Scan for the cell matching the given text and deliver its [x, y] coordinate at center. 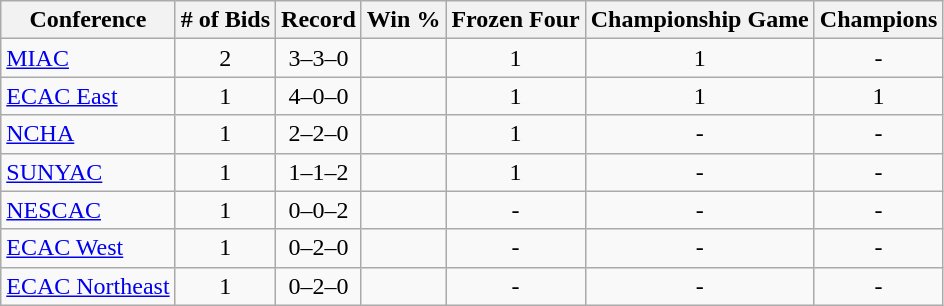
0–0–2 [319, 210]
Win % [404, 20]
Frozen Four [516, 20]
2 [225, 58]
NESCAC [88, 210]
ECAC West [88, 248]
Championship Game [700, 20]
4–0–0 [319, 96]
Champions [878, 20]
1–1–2 [319, 172]
MIAC [88, 58]
2–2–0 [319, 134]
NCHA [88, 134]
SUNYAC [88, 172]
# of Bids [225, 20]
Record [319, 20]
Conference [88, 20]
ECAC Northeast [88, 286]
ECAC East [88, 96]
3–3–0 [319, 58]
